Return the (x, y) coordinate for the center point of the cell that contains the specified text.  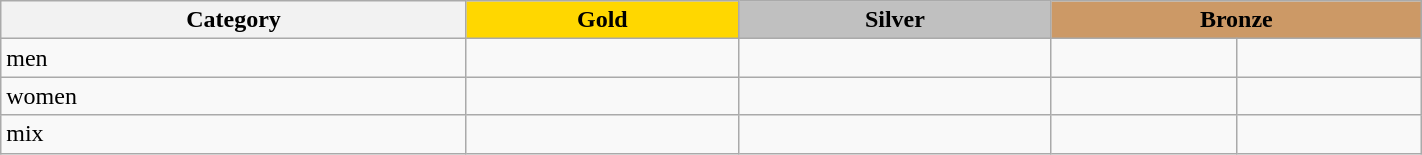
women (234, 96)
Silver (894, 20)
men (234, 58)
mix (234, 134)
Gold (602, 20)
Bronze (1236, 20)
Category (234, 20)
